Determine the [X, Y] coordinate at the center of the cell enclosing the given text.  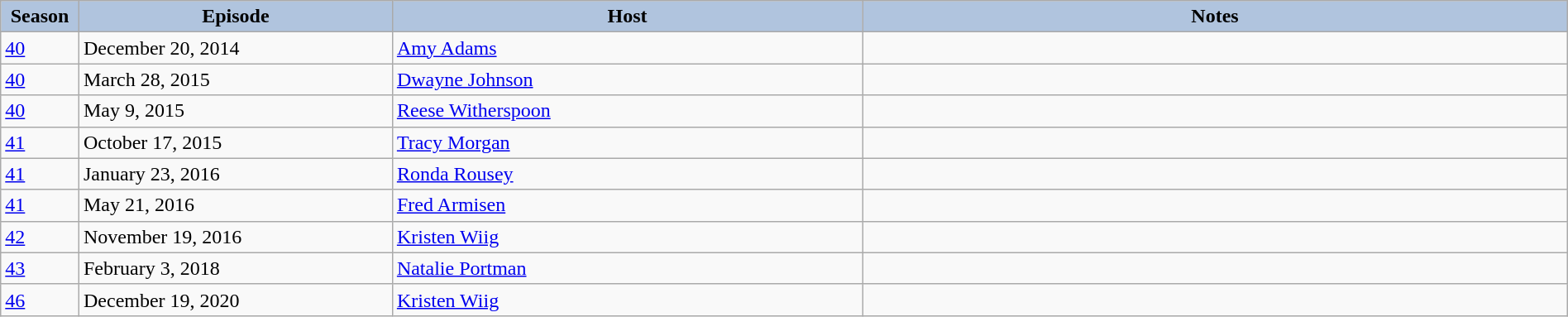
December 19, 2020 [235, 300]
November 19, 2016 [235, 237]
Tracy Morgan [627, 142]
December 20, 2014 [235, 48]
Season [40, 17]
Amy Adams [627, 48]
October 17, 2015 [235, 142]
March 28, 2015 [235, 79]
Dwayne Johnson [627, 79]
43 [40, 268]
May 9, 2015 [235, 111]
Episode [235, 17]
Fred Armisen [627, 205]
42 [40, 237]
Notes [1216, 17]
Natalie Portman [627, 268]
May 21, 2016 [235, 205]
Ronda Rousey [627, 174]
46 [40, 300]
January 23, 2016 [235, 174]
Reese Witherspoon [627, 111]
February 3, 2018 [235, 268]
Host [627, 17]
